Locate the cell with the specified text and output its (x, y) center coordinate. 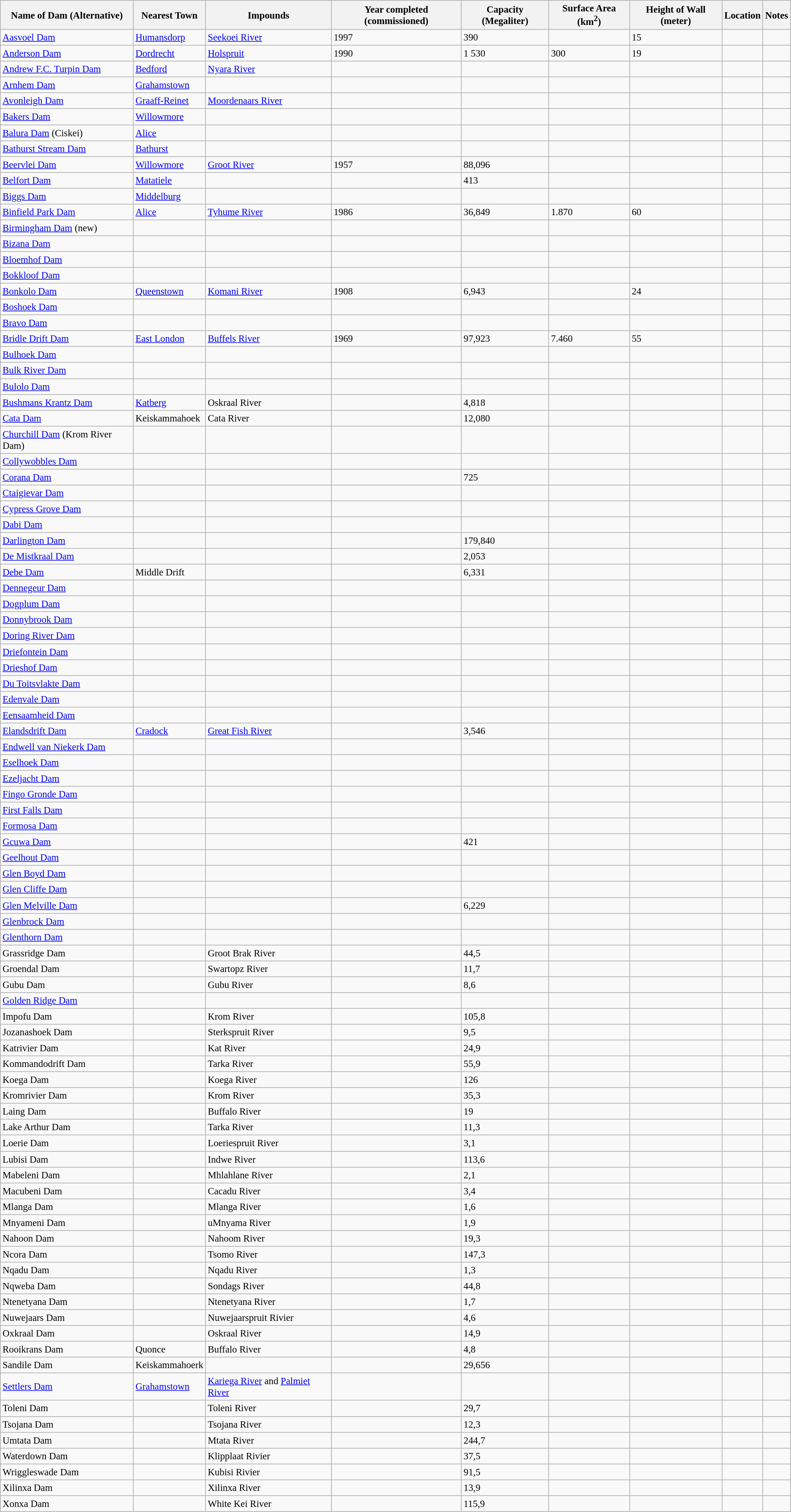
19,3 (505, 1239)
Doring River Dam (67, 636)
421 (505, 842)
Sondags River (268, 1286)
Arnhem Dam (67, 85)
11,7 (505, 969)
Bathurst (170, 148)
1990 (396, 54)
13,9 (505, 1488)
Bokkloof Dam (67, 275)
Beervlei Dam (67, 165)
88,096 (505, 165)
Avonleigh Dam (67, 101)
Dennegeur Dam (67, 588)
Ctaigievar Dam (67, 493)
Sandile Dam (67, 1365)
725 (505, 477)
3,1 (505, 1143)
Kommandodrift Dam (67, 1064)
Impounds (268, 15)
105,8 (505, 1016)
Mabeleni Dam (67, 1175)
Cata Dam (67, 418)
Belfort Dam (67, 180)
Bulhoek Dam (67, 355)
uMnyama River (268, 1223)
113,6 (505, 1159)
Driefontein Dam (67, 652)
Glen Cliffe Dam (67, 890)
1 530 (505, 54)
29,7 (505, 1409)
244,7 (505, 1440)
Location (743, 15)
Formosa Dam (67, 826)
Toleni Dam (67, 1409)
Ezeljacht Dam (67, 778)
1,9 (505, 1223)
9,5 (505, 1032)
147,3 (505, 1254)
Groot River (268, 165)
Rooikrans Dam (67, 1350)
Notes (777, 15)
Katrivier Dam (67, 1048)
Mnyameni Dam (67, 1223)
Quonce (170, 1350)
Kat River (268, 1048)
Name of Dam (Alternative) (67, 15)
Macubeni Dam (67, 1191)
Kariega River and Palmiet River (268, 1387)
White Kei River (268, 1504)
126 (505, 1080)
12,3 (505, 1424)
Bulk River Dam (67, 371)
Bushmans Krantz Dam (67, 402)
Tyhume River (268, 212)
6,943 (505, 292)
1969 (396, 339)
Nahoon Dam (67, 1239)
Elandsdrift Dam (67, 731)
Ntenetyana River (268, 1302)
1957 (396, 165)
Queenstown (170, 292)
1908 (396, 292)
390 (505, 38)
7.460 (589, 339)
Klipplaat Rivier (268, 1456)
First Falls Dam (67, 810)
Settlers Dam (67, 1387)
Cradock (170, 731)
300 (589, 54)
Corana Dam (67, 477)
Indwe River (268, 1159)
55 (675, 339)
Middle Drift (170, 572)
Biggs Dam (67, 196)
97,923 (505, 339)
Height of Wall (meter) (675, 15)
Dogplum Dam (67, 604)
Wriggleswade Dam (67, 1472)
Bonkolo Dam (67, 292)
Bulolo Dam (67, 386)
44,5 (505, 953)
91,5 (505, 1472)
Humansdorp (170, 38)
Glen Boyd Dam (67, 874)
Koega Dam (67, 1080)
Aasvoel Dam (67, 38)
Debe Dam (67, 572)
Komani River (268, 292)
Geelhout Dam (67, 858)
Kubisi Rivier (268, 1472)
3,4 (505, 1191)
Nahoom River (268, 1239)
Golden Ridge Dam (67, 1001)
Gubu Dam (67, 985)
Gcuwa Dam (67, 842)
Binfield Park Dam (67, 212)
Bakers Dam (67, 117)
Gubu River (268, 985)
Churchill Dam (Krom River Dam) (67, 440)
Nuwejaars Dam (67, 1318)
29,656 (505, 1365)
Mlanga Dam (67, 1207)
15 (675, 38)
Nqadu Dam (67, 1270)
Matatiele (170, 180)
Holspruit (268, 54)
Lubisi Dam (67, 1159)
Eselhoek Dam (67, 763)
Tsojana Dam (67, 1424)
Xilinxa Dam (67, 1488)
36,849 (505, 212)
Seekoei River (268, 38)
8,6 (505, 985)
Toleni River (268, 1409)
11,3 (505, 1128)
1,3 (505, 1270)
Bizana Dam (67, 244)
Cacadu River (268, 1191)
6,229 (505, 905)
Capacity (Megaliter) (505, 15)
3,546 (505, 731)
Nqadu River (268, 1270)
Dordrecht (170, 54)
Darlington Dam (67, 541)
Year completed (commissioned) (396, 15)
Grassridge Dam (67, 953)
Loeriespruit River (268, 1143)
Endwell van Niekerk Dam (67, 747)
Xilinxa River (268, 1488)
Great Fish River (268, 731)
Anderson Dam (67, 54)
Tsomo River (268, 1254)
1,7 (505, 1302)
Bathurst Stream Dam (67, 148)
Swartopz River (268, 969)
Buffels River (268, 339)
Katberg (170, 402)
East London (170, 339)
Keiskammahoek (170, 418)
Mhlahlane River (268, 1175)
14,9 (505, 1334)
4,818 (505, 402)
Glen Melville Dam (67, 905)
Nearest Town (170, 15)
De Mistkraal Dam (67, 556)
Koega River (268, 1080)
6,331 (505, 572)
Moordenaars River (268, 101)
Fingo Gronde Dam (67, 794)
Laing Dam (67, 1112)
4,8 (505, 1350)
Ncora Dam (67, 1254)
60 (675, 212)
Bridle Drift Dam (67, 339)
179,840 (505, 541)
Tsojana River (268, 1424)
Andrew F.C. Turpin Dam (67, 69)
115,9 (505, 1504)
2,1 (505, 1175)
37,5 (505, 1456)
Waterdown Dam (67, 1456)
Bloemhof Dam (67, 259)
Graaff-Reinet (170, 101)
Edenvale Dam (67, 699)
Impofu Dam (67, 1016)
Groot Brak River (268, 953)
Mlanga River (268, 1207)
Mtata River (268, 1440)
Nyara River (268, 69)
Du Toitsvlakte Dam (67, 683)
24 (675, 292)
Keiskammahoerk (170, 1365)
Sterkspruit River (268, 1032)
Glenbrock Dam (67, 921)
55,9 (505, 1064)
Dabi Dam (67, 525)
Collywobbles Dam (67, 462)
12,080 (505, 418)
1986 (396, 212)
Nqweba Dam (67, 1286)
4,6 (505, 1318)
Nuwejaarspruit Rivier (268, 1318)
Jozanashoek Dam (67, 1032)
1.870 (589, 212)
Xonxa Dam (67, 1504)
1,6 (505, 1207)
2,053 (505, 556)
Groendal Dam (67, 969)
Balura Dam (Ciskei) (67, 133)
Lake Arthur Dam (67, 1128)
Loerie Dam (67, 1143)
Boshoek Dam (67, 307)
Bedford (170, 69)
Kromrivier Dam (67, 1096)
44,8 (505, 1286)
1997 (396, 38)
Birmingham Dam (new) (67, 228)
Cata River (268, 418)
Cypress Grove Dam (67, 509)
Eensaamheid Dam (67, 715)
Bravo Dam (67, 323)
24,9 (505, 1048)
Ntenetyana Dam (67, 1302)
Middelburg (170, 196)
Donnybrook Dam (67, 620)
35,3 (505, 1096)
Drieshof Dam (67, 667)
413 (505, 180)
Oxkraal Dam (67, 1334)
Glenthorn Dam (67, 937)
Umtata Dam (67, 1440)
Surface Area (km2) (589, 15)
